Provide the (X, Y) coordinate of the cell's center where the given text is located.  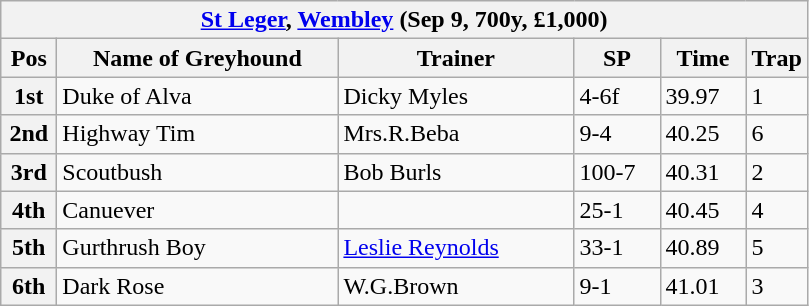
3 (776, 286)
40.31 (703, 172)
Mrs.R.Beba (456, 134)
Dicky Myles (456, 96)
Trap (776, 58)
6th (29, 286)
1 (776, 96)
Scoutbush (198, 172)
4 (776, 210)
5th (29, 248)
40.89 (703, 248)
33-1 (617, 248)
Leslie Reynolds (456, 248)
1st (29, 96)
Pos (29, 58)
Trainer (456, 58)
25-1 (617, 210)
SP (617, 58)
Canuever (198, 210)
4th (29, 210)
40.25 (703, 134)
4-6f (617, 96)
39.97 (703, 96)
2nd (29, 134)
3rd (29, 172)
Gurthrush Boy (198, 248)
9-4 (617, 134)
9-1 (617, 286)
2 (776, 172)
W.G.Brown (456, 286)
Name of Greyhound (198, 58)
40.45 (703, 210)
Dark Rose (198, 286)
Time (703, 58)
Highway Tim (198, 134)
41.01 (703, 286)
6 (776, 134)
Bob Burls (456, 172)
100-7 (617, 172)
St Leger, Wembley (Sep 9, 700y, £1,000) (404, 20)
5 (776, 248)
Duke of Alva (198, 96)
